Capture the cell that displays the provided text and extract its [x, y] central coordinate. 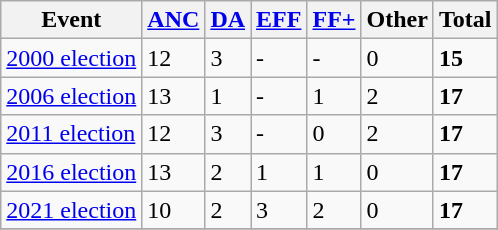
DA [228, 20]
2021 election [72, 210]
2006 election [72, 96]
ANC [174, 20]
Event [72, 20]
FF+ [334, 20]
Total [465, 20]
EFF [279, 20]
2000 election [72, 58]
10 [174, 210]
Other [397, 20]
2016 election [72, 172]
2011 election [72, 134]
15 [465, 58]
